Provide the [x, y] coordinate of the cell's center where the given text is located.  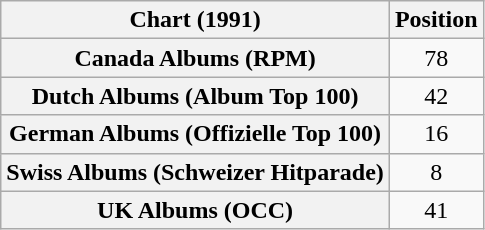
42 [436, 96]
German Albums (Offizielle Top 100) [196, 134]
78 [436, 58]
Position [436, 20]
UK Albums (OCC) [196, 210]
Swiss Albums (Schweizer Hitparade) [196, 172]
16 [436, 134]
8 [436, 172]
Dutch Albums (Album Top 100) [196, 96]
41 [436, 210]
Canada Albums (RPM) [196, 58]
Chart (1991) [196, 20]
